Scan for the cell matching the given text and deliver its [X, Y] coordinate at center. 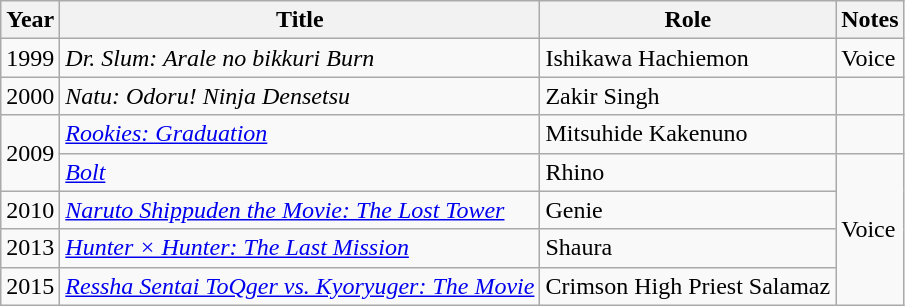
Role [688, 20]
2010 [30, 210]
Zakir Singh [688, 96]
Year [30, 20]
Natu: Odoru! Ninja Densetsu [300, 96]
1999 [30, 58]
Genie [688, 210]
Dr. Slum: Arale no bikkuri Burn [300, 58]
Title [300, 20]
Mitsuhide Kakenuno [688, 134]
Bolt [300, 172]
Rhino [688, 172]
Ressha Sentai ToQger vs. Kyoryuger: The Movie [300, 286]
2013 [30, 248]
Naruto Shippuden the Movie: The Lost Tower [300, 210]
Hunter × Hunter: The Last Mission [300, 248]
Crimson High Priest Salamaz [688, 286]
2009 [30, 153]
2015 [30, 286]
2000 [30, 96]
Notes [870, 20]
Rookies: Graduation [300, 134]
Ishikawa Hachiemon [688, 58]
Shaura [688, 248]
